Pinpoint the cell where the given text exists, returning its [x, y] midpoint coordinate. 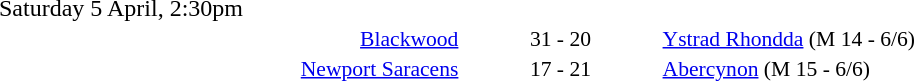
31 - 20 [560, 38]
